Determine the (x, y) coordinate at the center of the cell enclosing the given text.  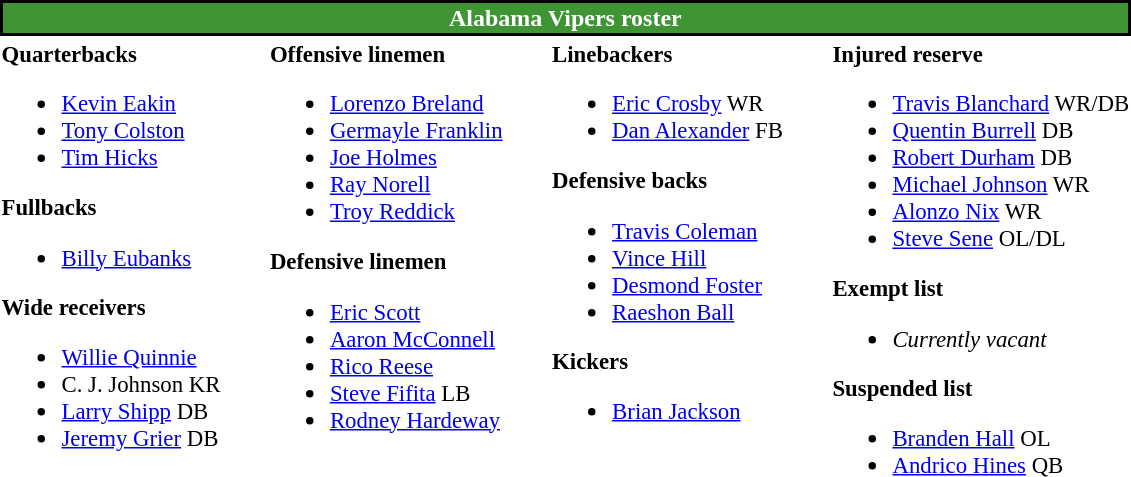
Alabama Vipers roster (566, 18)
